Capture the cell that displays the provided text and extract its [x, y] central coordinate. 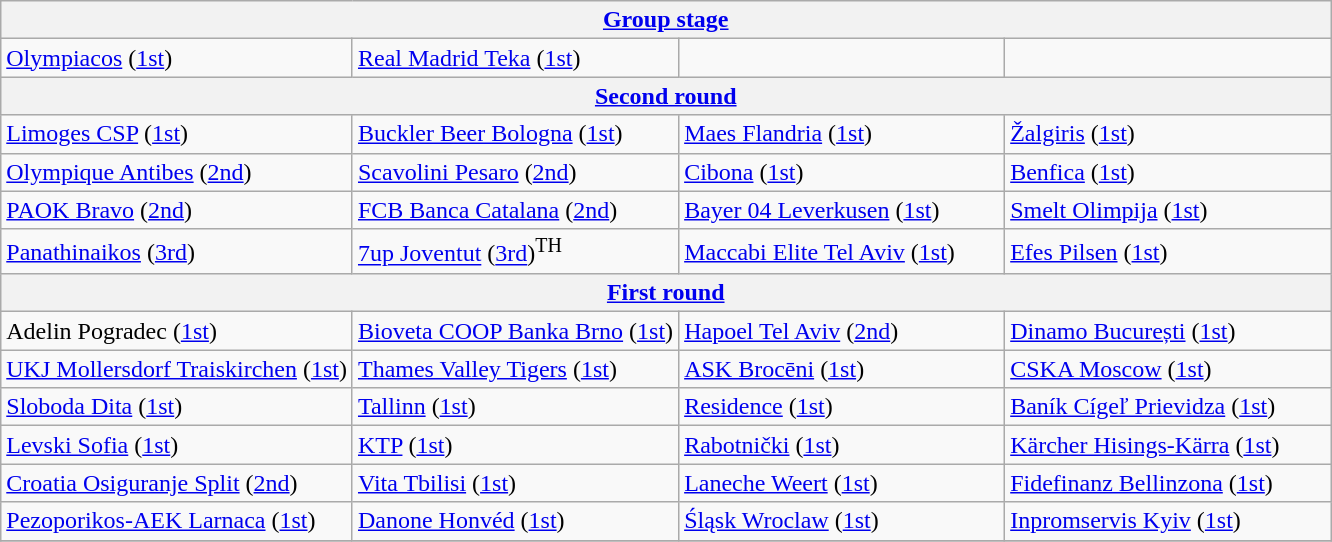
Residence (1st) [842, 407]
Panathinaikos (3rd) [177, 252]
Real Madrid Teka (1st) [515, 58]
Rabotnički (1st) [842, 445]
PAOK Bravo (2nd) [177, 210]
UKJ Mollersdorf Traiskirchen (1st) [177, 369]
Śląsk Wroclaw (1st) [842, 521]
Olympique Antibes (2nd) [177, 172]
Limoges CSP (1st) [177, 134]
Maes Flandria (1st) [842, 134]
Pezoporikos-AEK Larnaca (1st) [177, 521]
Olympiacos (1st) [177, 58]
Thames Valley Tigers (1st) [515, 369]
Efes Pilsen (1st) [1168, 252]
Danone Honvéd (1st) [515, 521]
Sloboda Dita (1st) [177, 407]
Croatia Osiguranje Split (2nd) [177, 483]
Inpromservis Kyiv (1st) [1168, 521]
ASK Brocēni (1st) [842, 369]
Tallinn (1st) [515, 407]
Adelin Pogradec (1st) [177, 331]
Fidefinanz Bellinzona (1st) [1168, 483]
CSKA Moscow (1st) [1168, 369]
Žalgiris (1st) [1168, 134]
Kärcher Hisings-Kärra (1st) [1168, 445]
Group stage [666, 20]
Scavolini Pesaro (2nd) [515, 172]
Maccabi Elite Tel Aviv (1st) [842, 252]
Hapoel Tel Aviv (2nd) [842, 331]
KTP (1st) [515, 445]
Dinamo București (1st) [1168, 331]
Bayer 04 Leverkusen (1st) [842, 210]
Vita Tbilisi (1st) [515, 483]
Smelt Olimpija (1st) [1168, 210]
FCB Banca Catalana (2nd) [515, 210]
Buckler Beer Bologna (1st) [515, 134]
Cibona (1st) [842, 172]
Bioveta COOP Banka Brno (1st) [515, 331]
Levski Sofia (1st) [177, 445]
Second round [666, 96]
Baník Cígeľ Prievidza (1st) [1168, 407]
Benfica (1st) [1168, 172]
First round [666, 293]
7up Joventut (3rd)TH [515, 252]
Laneche Weert (1st) [842, 483]
